Return the [x, y] coordinate for the center point of the cell that contains the specified text.  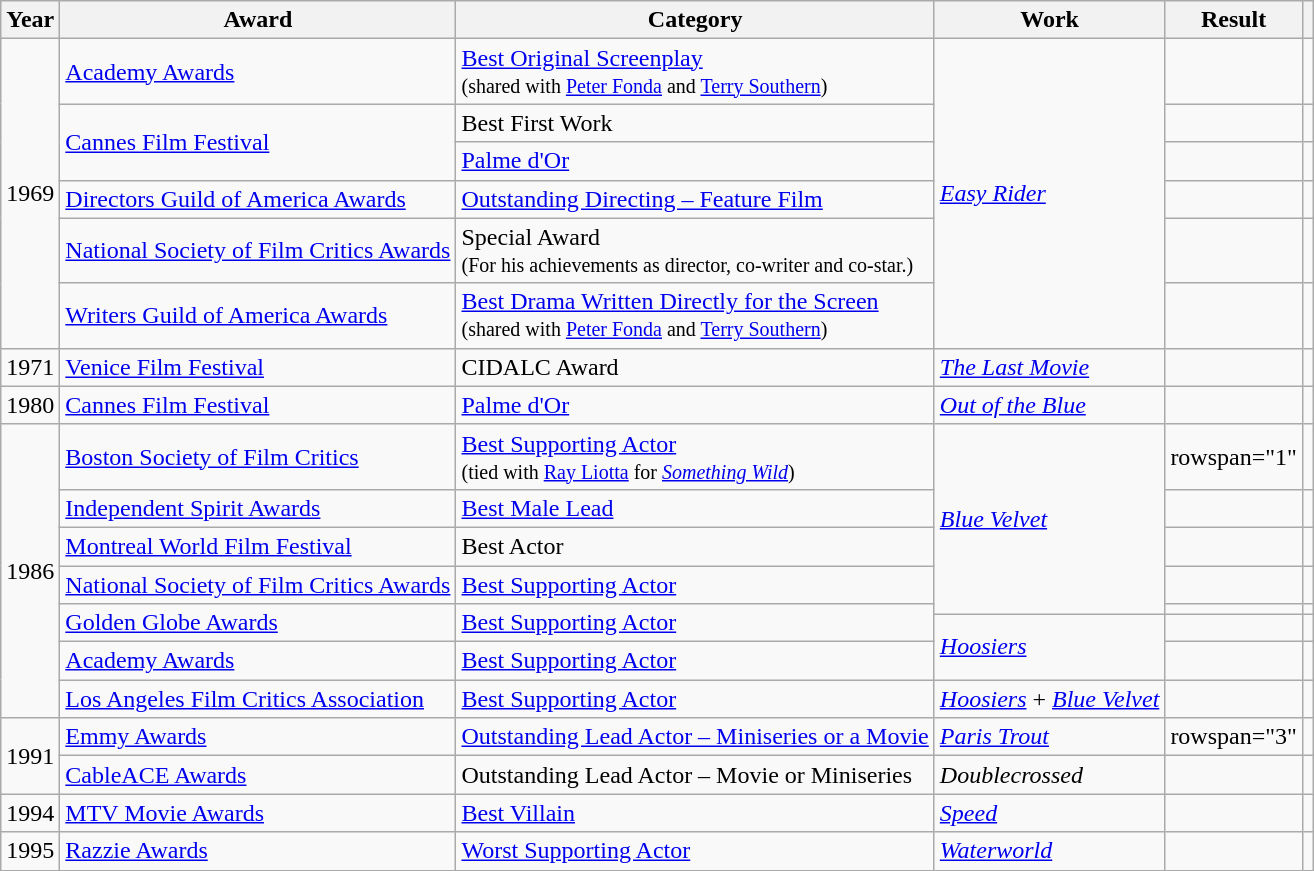
Best Actor [695, 546]
Directors Guild of America Awards [258, 199]
Montreal World Film Festival [258, 546]
Writers Guild of America Awards [258, 316]
Category [695, 20]
Venice Film Festival [258, 367]
Best Villain [695, 813]
Best First Work [695, 123]
Easy Rider [1050, 194]
The Last Movie [1050, 367]
Razzie Awards [258, 851]
Los Angeles Film Critics Association [258, 699]
CableACE Awards [258, 775]
Best Original Screenplay(shared with Peter Fonda and Terry Southern) [695, 72]
Worst Supporting Actor [695, 851]
Special Award(For his achievements as director, co-writer and co-star.) [695, 250]
1971 [30, 367]
Best Drama Written Directly for the Screen(shared with Peter Fonda and Terry Southern) [695, 316]
1980 [30, 405]
Hoosiers [1050, 648]
Boston Society of Film Critics [258, 456]
MTV Movie Awards [258, 813]
CIDALC Award [695, 367]
Out of the Blue [1050, 405]
Speed [1050, 813]
Outstanding Lead Actor – Movie or Miniseries [695, 775]
Result [1234, 20]
Blue Velvet [1050, 519]
1986 [30, 570]
Best Supporting Actor(tied with Ray Liotta for Something Wild) [695, 456]
rowspan="1" [1234, 456]
Award [258, 20]
Emmy Awards [258, 737]
Hoosiers + Blue Velvet [1050, 699]
Year [30, 20]
1969 [30, 194]
rowspan="3" [1234, 737]
Golden Globe Awards [258, 623]
Paris Trout [1050, 737]
1994 [30, 813]
Outstanding Directing – Feature Film [695, 199]
1991 [30, 756]
Outstanding Lead Actor – Miniseries or a Movie [695, 737]
Work [1050, 20]
1995 [30, 851]
Independent Spirit Awards [258, 508]
Best Male Lead [695, 508]
Doublecrossed [1050, 775]
Waterworld [1050, 851]
